Return the (X, Y) coordinate for the center point of the cell that contains the specified text.  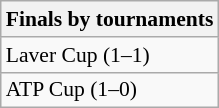
ATP Cup (1–0) (110, 90)
Laver Cup (1–1) (110, 55)
Finals by tournaments (110, 19)
